Locate the cell with the specified text and output its [x, y] center coordinate. 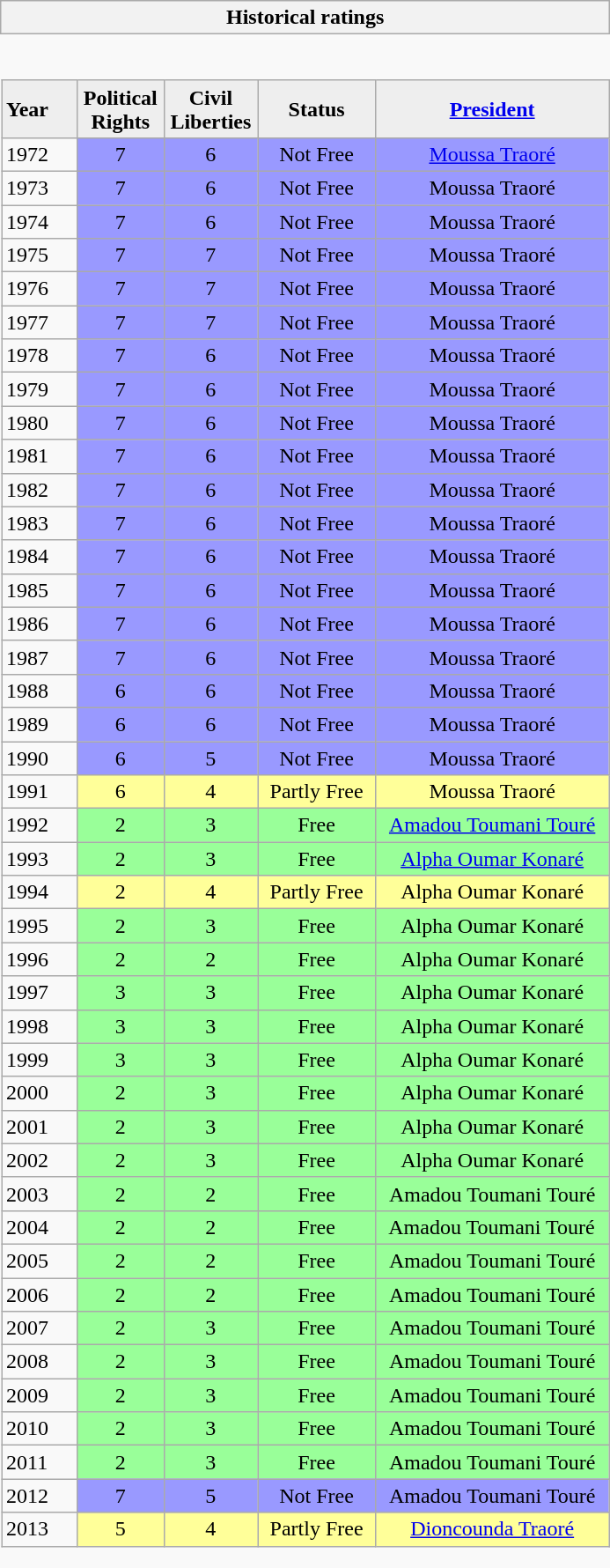
1975 [40, 255]
1980 [40, 423]
1991 [40, 792]
1978 [40, 356]
1997 [40, 993]
Political Rights [121, 109]
2004 [40, 1227]
1999 [40, 1060]
2007 [40, 1328]
2006 [40, 1294]
1977 [40, 322]
1985 [40, 590]
1986 [40, 624]
2013 [40, 1529]
1990 [40, 758]
1973 [40, 188]
2012 [40, 1496]
1987 [40, 657]
2002 [40, 1160]
1976 [40, 289]
1982 [40, 490]
Status [317, 109]
1996 [40, 959]
1998 [40, 1026]
2001 [40, 1127]
1983 [40, 523]
2003 [40, 1194]
Civil Liberties [211, 109]
1984 [40, 557]
2009 [40, 1395]
2000 [40, 1093]
1995 [40, 926]
1972 [40, 154]
1981 [40, 456]
Historical ratings [305, 18]
President [491, 109]
1994 [40, 892]
1988 [40, 691]
1993 [40, 859]
Year [40, 109]
Dioncounda Traoré [491, 1529]
2005 [40, 1261]
2010 [40, 1429]
2008 [40, 1362]
2011 [40, 1462]
1974 [40, 221]
1992 [40, 825]
1979 [40, 389]
1989 [40, 724]
